Identify which cell holds the provided text, then report its [x, y] central coordinate. 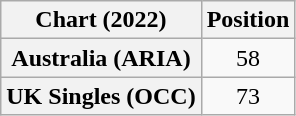
Chart (2022) [101, 20]
Position [248, 20]
Australia (ARIA) [101, 58]
UK Singles (OCC) [101, 96]
73 [248, 96]
58 [248, 58]
